Capture the cell that displays the provided text and extract its [X, Y] central coordinate. 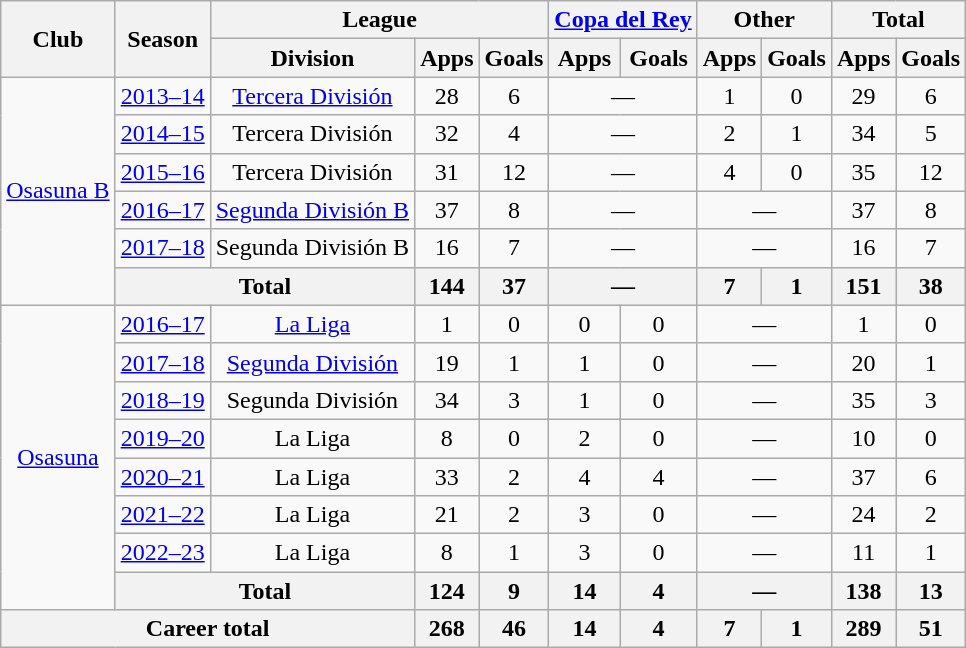
289 [863, 629]
24 [863, 515]
2013–14 [162, 96]
Copa del Rey [623, 20]
2019–20 [162, 438]
268 [447, 629]
2021–22 [162, 515]
League [380, 20]
2018–19 [162, 400]
21 [447, 515]
46 [514, 629]
138 [863, 591]
Other [764, 20]
13 [931, 591]
29 [863, 96]
2022–23 [162, 553]
Division [312, 58]
11 [863, 553]
Season [162, 39]
2020–21 [162, 477]
Osasuna [58, 457]
144 [447, 286]
10 [863, 438]
31 [447, 172]
Career total [208, 629]
32 [447, 134]
19 [447, 362]
9 [514, 591]
2015–16 [162, 172]
33 [447, 477]
Osasuna B [58, 191]
20 [863, 362]
2014–15 [162, 134]
51 [931, 629]
28 [447, 96]
38 [931, 286]
124 [447, 591]
Club [58, 39]
151 [863, 286]
5 [931, 134]
